Search for the cell housing the specified text and yield its (x, y) center coordinate. 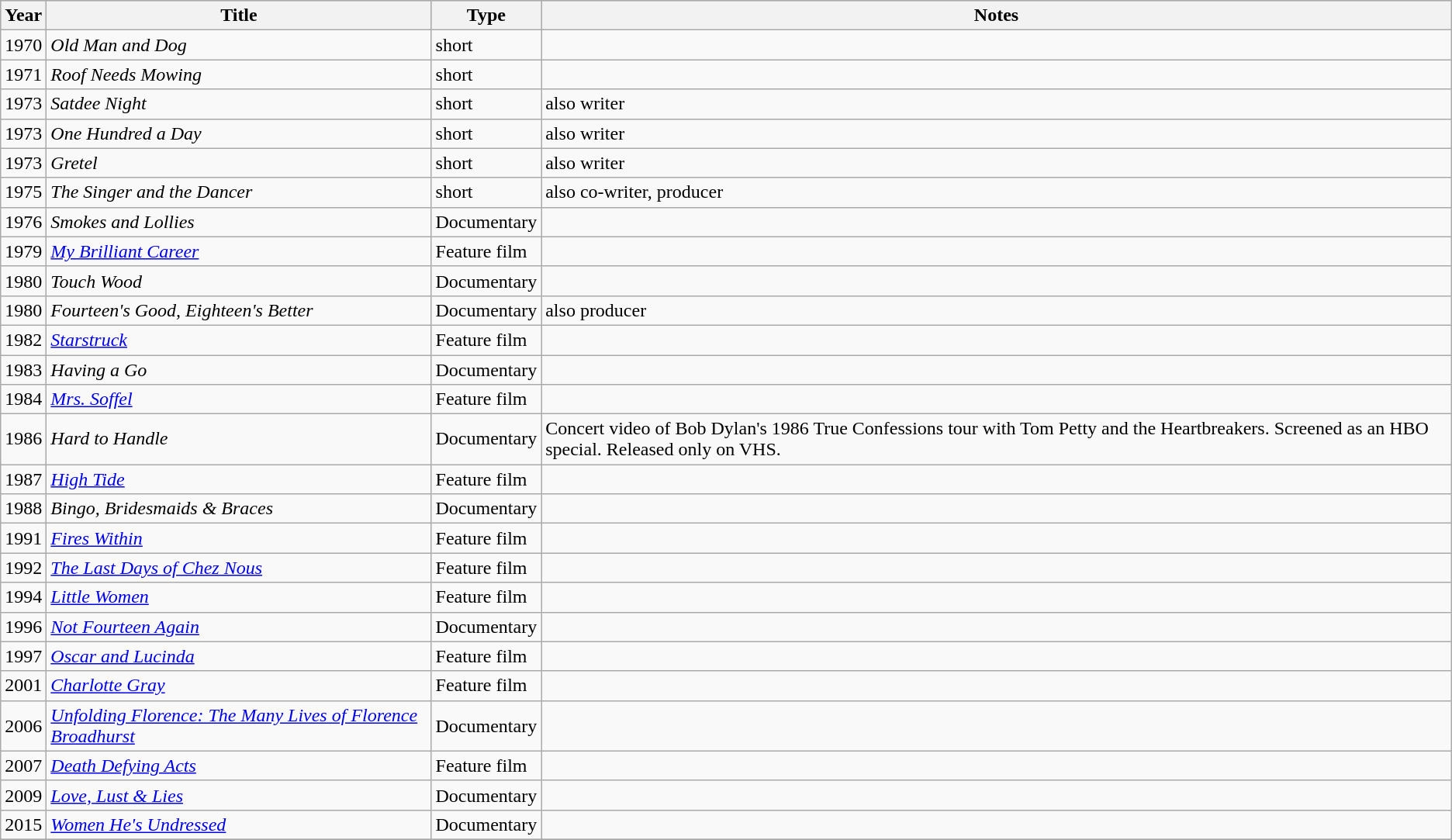
Year (23, 16)
The Singer and the Dancer (239, 192)
Hard to Handle (239, 439)
Starstruck (239, 340)
also producer (997, 310)
1986 (23, 439)
1988 (23, 509)
One Hundred a Day (239, 133)
1994 (23, 597)
2009 (23, 795)
Concert video of Bob Dylan's 1986 True Confessions tour with Tom Petty and the Heartbreakers. Screened as an HBO special. Released only on VHS. (997, 439)
1970 (23, 45)
2007 (23, 766)
1997 (23, 656)
1976 (23, 222)
2015 (23, 824)
Roof Needs Mowing (239, 74)
Little Women (239, 597)
1984 (23, 399)
1992 (23, 568)
Fourteen's Good, Eighteen's Better (239, 310)
Smokes and Lollies (239, 222)
The Last Days of Chez Nous (239, 568)
Mrs. Soffel (239, 399)
1982 (23, 340)
Unfolding Florence: The Many Lives of Florence Broadhurst (239, 726)
also co-writer, producer (997, 192)
My Brilliant Career (239, 251)
1996 (23, 627)
Love, Lust & Lies (239, 795)
1987 (23, 479)
1979 (23, 251)
Touch Wood (239, 281)
Having a Go (239, 370)
1991 (23, 538)
Old Man and Dog (239, 45)
1975 (23, 192)
Notes (997, 16)
Not Fourteen Again (239, 627)
2006 (23, 726)
High Tide (239, 479)
Type (486, 16)
Fires Within (239, 538)
Charlotte Gray (239, 686)
Bingo, Bridesmaids & Braces (239, 509)
Women He's Undressed (239, 824)
Death Defying Acts (239, 766)
Oscar and Lucinda (239, 656)
Gretel (239, 163)
Title (239, 16)
1971 (23, 74)
1983 (23, 370)
2001 (23, 686)
Satdee Night (239, 104)
